Pinpoint the cell where the given text exists, returning its [x, y] midpoint coordinate. 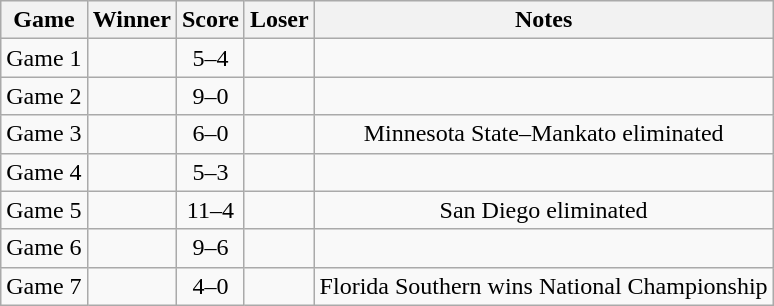
Game 4 [44, 172]
Florida Southern wins National Championship [544, 286]
Notes [544, 20]
4–0 [210, 286]
Game [44, 20]
5–3 [210, 172]
6–0 [210, 134]
San Diego eliminated [544, 210]
Winner [132, 20]
11–4 [210, 210]
Game 1 [44, 58]
Game 6 [44, 248]
Game 5 [44, 210]
Minnesota State–Mankato eliminated [544, 134]
9–0 [210, 96]
Game 7 [44, 286]
9–6 [210, 248]
Loser [279, 20]
Game 3 [44, 134]
Score [210, 20]
5–4 [210, 58]
Game 2 [44, 96]
